Search for the cell housing the specified text and yield its (x, y) center coordinate. 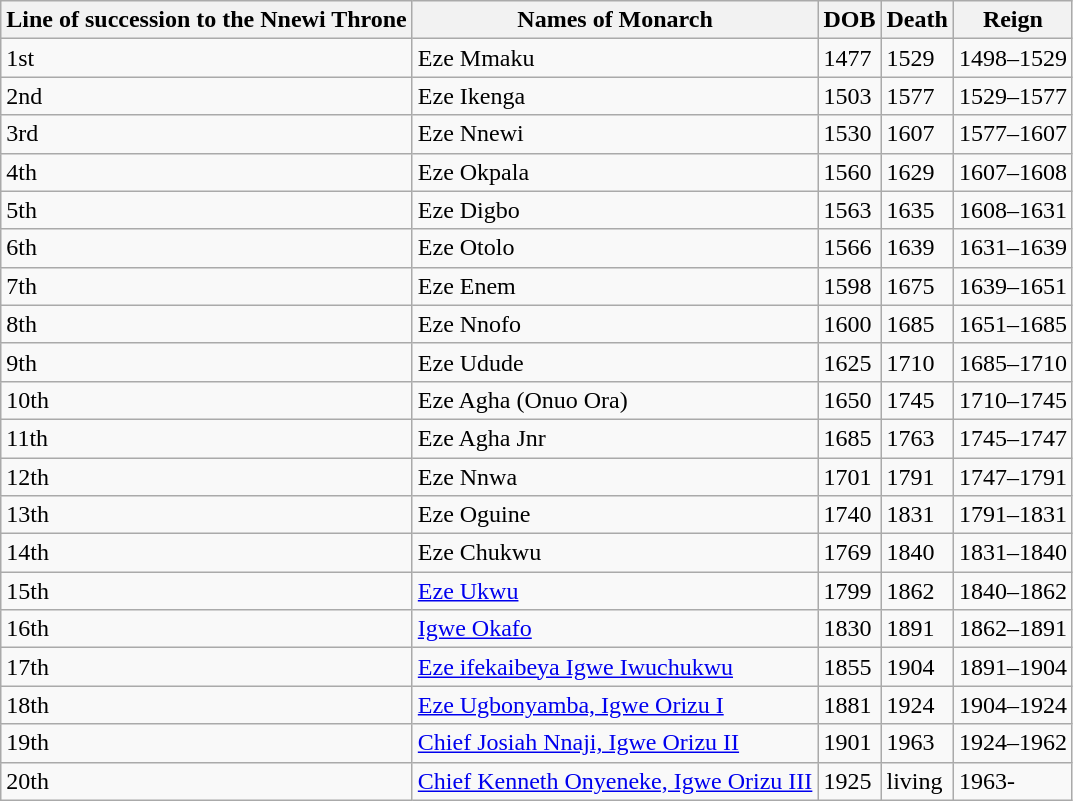
13th (207, 515)
1577–1607 (1012, 134)
16th (207, 629)
Eze ifekaibeya Igwe Iwuchukwu (615, 667)
Eze Agha Jnr (615, 438)
1639 (917, 248)
1831 (917, 515)
Line of succession to the Nnewi Throne (207, 20)
1625 (850, 362)
1891–1904 (1012, 667)
1529 (917, 58)
1563 (850, 210)
DOB (850, 20)
Eze Ugbonyamba, Igwe Orizu I (615, 705)
Eze Agha (Onuo Ora) (615, 400)
1855 (850, 667)
1629 (917, 172)
1566 (850, 248)
Eze Nnofo (615, 324)
1635 (917, 210)
Eze Mmaku (615, 58)
Eze Chukwu (615, 553)
1901 (850, 743)
6th (207, 248)
1651–1685 (1012, 324)
1598 (850, 286)
1745–1747 (1012, 438)
1924–1962 (1012, 743)
Eze Otolo (615, 248)
1498–1529 (1012, 58)
8th (207, 324)
1840 (917, 553)
17th (207, 667)
1924 (917, 705)
1650 (850, 400)
4th (207, 172)
1st (207, 58)
11th (207, 438)
1862–1891 (1012, 629)
Eze Ukwu (615, 591)
15th (207, 591)
living (917, 781)
20th (207, 781)
1600 (850, 324)
1530 (850, 134)
14th (207, 553)
Eze Okpala (615, 172)
1840–1862 (1012, 591)
1560 (850, 172)
1925 (850, 781)
Names of Monarch (615, 20)
10th (207, 400)
1740 (850, 515)
1963 (917, 743)
1577 (917, 96)
1503 (850, 96)
Reign (1012, 20)
1791 (917, 477)
12th (207, 477)
1529–1577 (1012, 96)
1831–1840 (1012, 553)
2nd (207, 96)
1904–1924 (1012, 705)
1607–1608 (1012, 172)
Eze Oguine (615, 515)
3rd (207, 134)
9th (207, 362)
1763 (917, 438)
5th (207, 210)
Eze Nnwa (615, 477)
Eze Udude (615, 362)
Eze Ikenga (615, 96)
1747–1791 (1012, 477)
1675 (917, 286)
1904 (917, 667)
19th (207, 743)
1862 (917, 591)
1830 (850, 629)
7th (207, 286)
1881 (850, 705)
1745 (917, 400)
1607 (917, 134)
1791–1831 (1012, 515)
1769 (850, 553)
Eze Digbo (615, 210)
Chief Josiah Nnaji, Igwe Orizu II (615, 743)
18th (207, 705)
1631–1639 (1012, 248)
1701 (850, 477)
1891 (917, 629)
1963- (1012, 781)
Chief Kenneth Onyeneke, Igwe Orizu III (615, 781)
1639–1651 (1012, 286)
1685–1710 (1012, 362)
1608–1631 (1012, 210)
1710–1745 (1012, 400)
Eze Enem (615, 286)
Igwe Okafo (615, 629)
Death (917, 20)
1799 (850, 591)
Eze Nnewi (615, 134)
1710 (917, 362)
1477 (850, 58)
